Pinpoint the cell where the given text exists, returning its (x, y) midpoint coordinate. 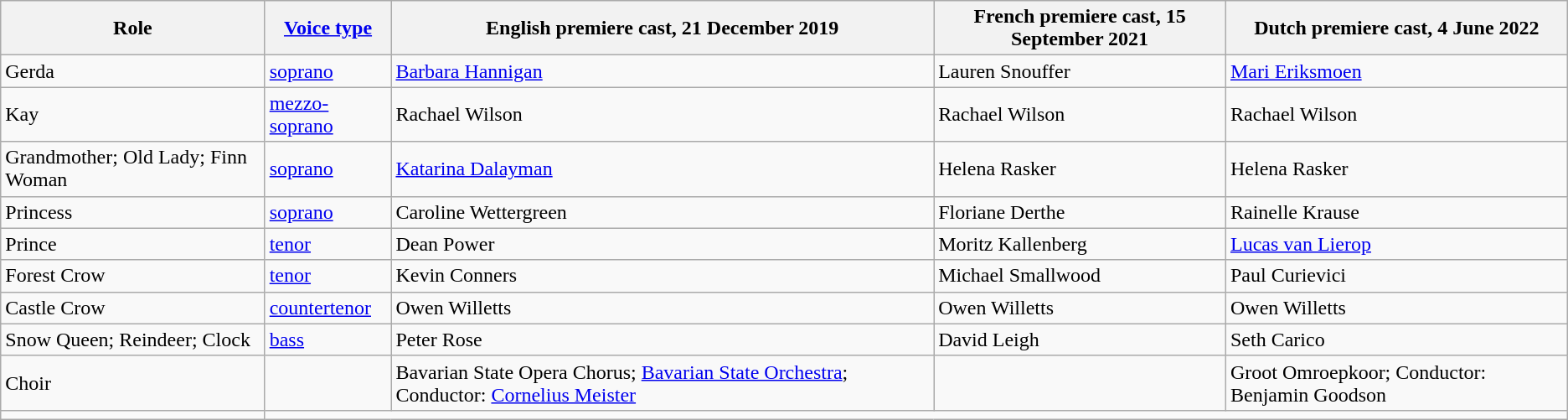
Dutch premiere cast, 4 June 2022 (1396, 29)
Voice type (328, 29)
Snow Queen; Reindeer; Clock (132, 340)
countertenor (328, 308)
Bavarian State Opera Chorus; Bavarian State Orchestra; Conductor: Cornelius Meister (663, 382)
Paul Curievici (1396, 276)
Gerda (132, 71)
Michael Smallwood (1081, 276)
Role (132, 29)
Moritz Kallenberg (1081, 244)
Castle Crow (132, 308)
Kay (132, 114)
Forest Crow (132, 276)
bass (328, 340)
mezzo-soprano (328, 114)
Groot Omroepkoor; Conductor: Benjamin Goodson (1396, 382)
Barbara Hannigan (663, 71)
Prince (132, 244)
Lauren Snouffer (1081, 71)
Floriane Derthe (1081, 212)
Princess (132, 212)
Grandmother; Old Lady; Finn Woman (132, 169)
Kevin Conners (663, 276)
Katarina Dalayman (663, 169)
Seth Carico (1396, 340)
Peter Rose (663, 340)
David Leigh (1081, 340)
French premiere cast, 15 September 2021 (1081, 29)
Dean Power (663, 244)
Caroline Wettergreen (663, 212)
English premiere cast, 21 December 2019 (663, 29)
Lucas van Lierop (1396, 244)
Rainelle Krause (1396, 212)
Mari Eriksmoen (1396, 71)
Choir (132, 382)
